For the text-containing cell, return its midpoint in [x, y] coordinate format. 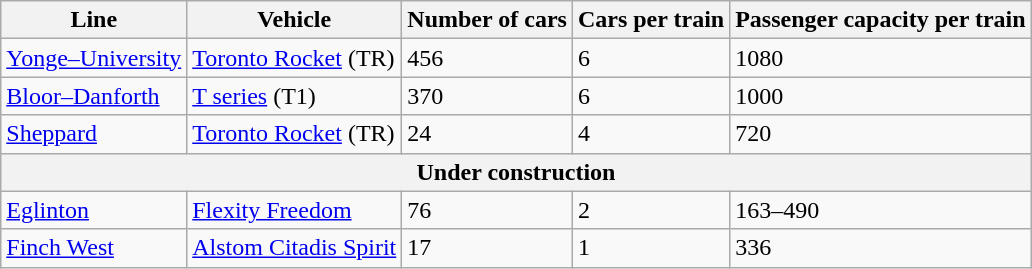
76 [488, 210]
Vehicle [294, 20]
Flexity Freedom [294, 210]
1000 [880, 96]
Finch West [94, 248]
720 [880, 134]
456 [488, 58]
Yonge–University [94, 58]
336 [880, 248]
Passenger capacity per train [880, 20]
24 [488, 134]
Alstom Citadis Spirit [294, 248]
T series (T1) [294, 96]
163–490 [880, 210]
17 [488, 248]
370 [488, 96]
2 [650, 210]
1 [650, 248]
Bloor–Danforth [94, 96]
Line [94, 20]
Cars per train [650, 20]
Eglinton [94, 210]
Sheppard [94, 134]
Number of cars [488, 20]
4 [650, 134]
Under construction [516, 172]
1080 [880, 58]
